Search for the cell housing the specified text and yield its (x, y) center coordinate. 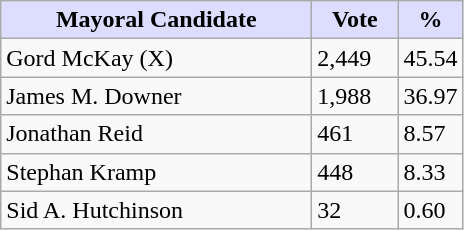
0.60 (430, 210)
Mayoral Candidate (156, 20)
2,449 (355, 58)
36.97 (430, 96)
8.57 (430, 134)
461 (355, 134)
Vote (355, 20)
Jonathan Reid (156, 134)
Gord McKay (X) (156, 58)
Stephan Kramp (156, 172)
8.33 (430, 172)
32 (355, 210)
James M. Downer (156, 96)
448 (355, 172)
1,988 (355, 96)
% (430, 20)
45.54 (430, 58)
Sid A. Hutchinson (156, 210)
